Locate the cell with the specified text and output its [x, y] center coordinate. 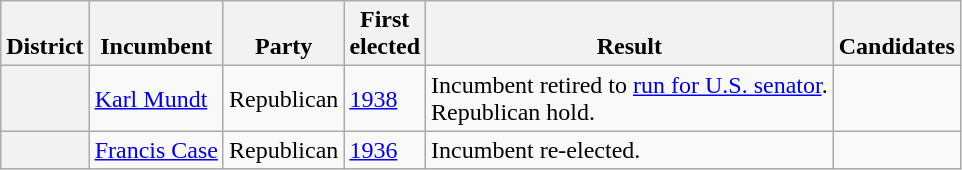
Result [630, 34]
Firstelected [385, 34]
1938 [385, 98]
Karl Mundt [156, 98]
Candidates [896, 34]
Incumbent retired to run for U.S. senator.Republican hold. [630, 98]
Incumbent [156, 34]
District [45, 34]
Francis Case [156, 150]
Incumbent re-elected. [630, 150]
1936 [385, 150]
Party [283, 34]
